Provide the (x, y) coordinate of the cell's center where the given text is located.  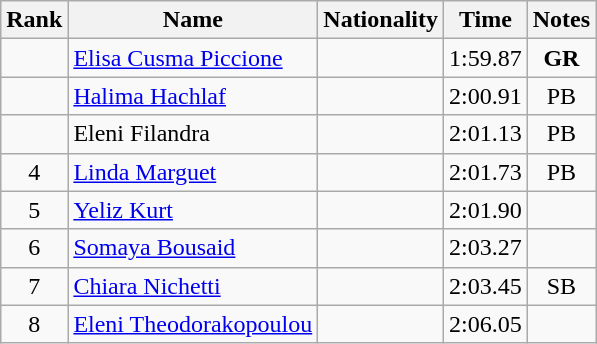
GR (561, 58)
2:00.91 (486, 96)
Somaya Bousaid (193, 248)
Eleni Filandra (193, 134)
2:01.90 (486, 210)
2:01.13 (486, 134)
Chiara Nichetti (193, 286)
Halima Hachlaf (193, 96)
SB (561, 286)
8 (34, 324)
Time (486, 20)
6 (34, 248)
2:03.45 (486, 286)
1:59.87 (486, 58)
Nationality (381, 20)
Rank (34, 20)
5 (34, 210)
Linda Marguet (193, 172)
Notes (561, 20)
Name (193, 20)
7 (34, 286)
2:01.73 (486, 172)
Eleni Theodorakopoulou (193, 324)
2:06.05 (486, 324)
Yeliz Kurt (193, 210)
2:03.27 (486, 248)
4 (34, 172)
Elisa Cusma Piccione (193, 58)
